Locate the cell with the specified text and output its (x, y) center coordinate. 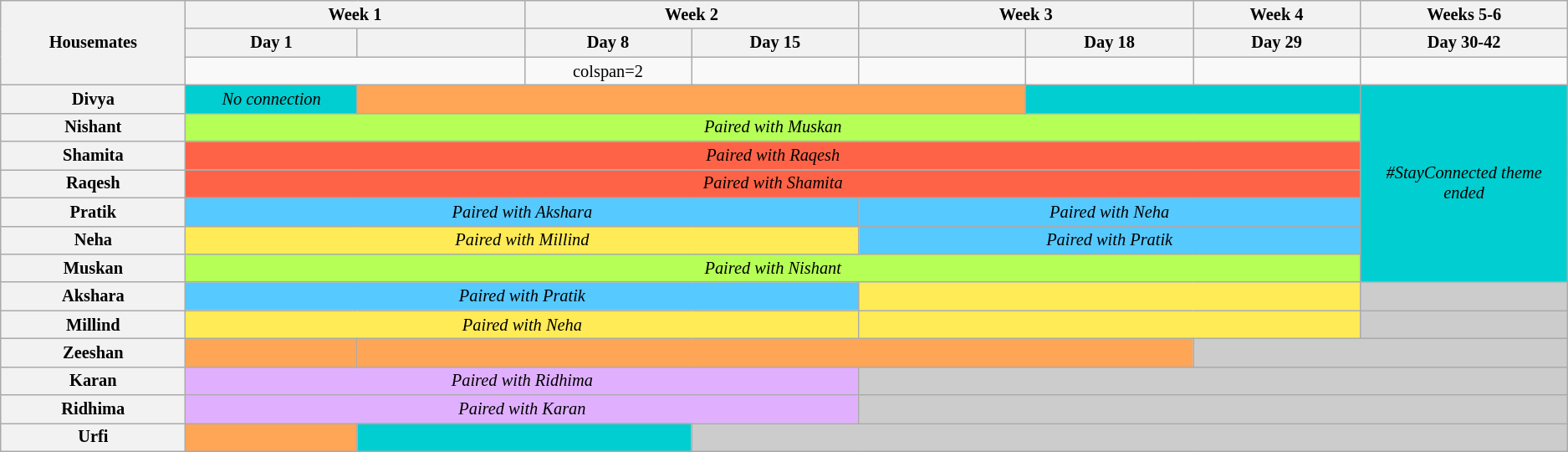
Paired with Ridhima (522, 381)
Nishant (94, 127)
Day 1 (271, 43)
Day 18 (1110, 43)
Neha (94, 240)
Paired with Nishant (773, 268)
Paired with Shamita (773, 183)
Divya (94, 99)
Paired with Muskan (773, 127)
Karan (94, 381)
Akshara (94, 296)
Day 8 (608, 43)
Millind (94, 325)
Week 1 (355, 14)
Housemates (94, 42)
Muskan (94, 268)
Ridhima (94, 409)
Week 3 (1026, 14)
Week 4 (1277, 14)
Day 29 (1277, 43)
Weeks 5-6 (1463, 14)
Paired with Akshara (522, 212)
Paired with Raqesh (773, 156)
Raqesh (94, 183)
Paired with Millind (522, 240)
Pratik (94, 212)
colspan=2 (608, 71)
#StayConnected theme ended (1463, 183)
Week 2 (692, 14)
Paired with Karan (522, 409)
Day 30-42 (1463, 43)
No connection (271, 99)
Day 15 (775, 43)
Zeeshan (94, 352)
Shamita (94, 156)
Urfi (94, 437)
